Return the (X, Y) coordinate for the center point of the cell that contains the specified text.  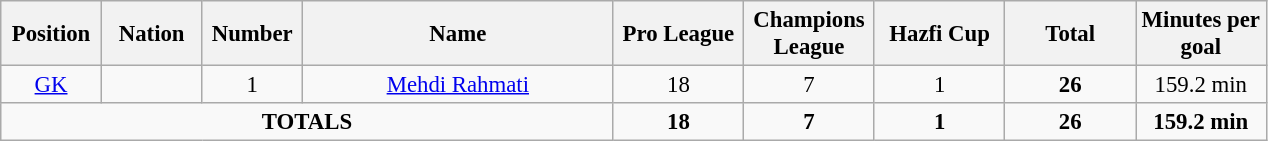
Total (1070, 34)
Name (458, 34)
Pro League (678, 34)
Mehdi Rahmati (458, 85)
TOTALS (307, 122)
Champions League (810, 34)
Nation (152, 34)
Hazfi Cup (940, 34)
Number (252, 34)
GK (52, 85)
Minutes per goal (1202, 34)
Position (52, 34)
